Scan for the cell matching the given text and deliver its (X, Y) coordinate at center. 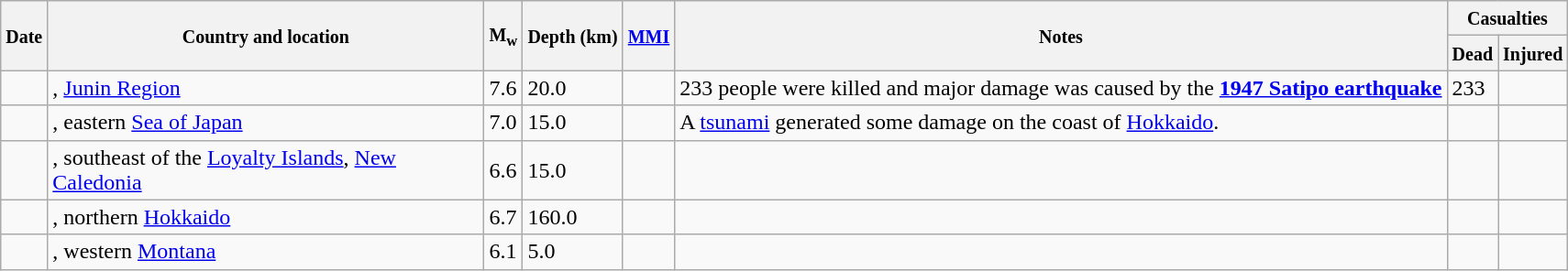
, western Montana (266, 252)
, southeast of the Loyalty Islands, New Caledonia (266, 170)
A tsunami generated some damage on the coast of Hokkaido. (1061, 123)
, Junin Region (266, 88)
, eastern Sea of Japan (266, 123)
7.0 (503, 123)
, northern Hokkaido (266, 217)
5.0 (572, 252)
Date (24, 36)
7.6 (503, 88)
160.0 (572, 217)
233 people were killed and major damage was caused by the 1947 Satipo earthquake (1061, 88)
233 (1473, 88)
Depth (km) (572, 36)
6.7 (503, 217)
Notes (1061, 36)
Injured (1533, 53)
6.1 (503, 252)
Country and location (266, 36)
Casualties (1507, 18)
MMI (649, 36)
Dead (1473, 53)
20.0 (572, 88)
6.6 (503, 170)
Mw (503, 36)
